Determine the [X, Y] coordinate at the center of the cell enclosing the given text.  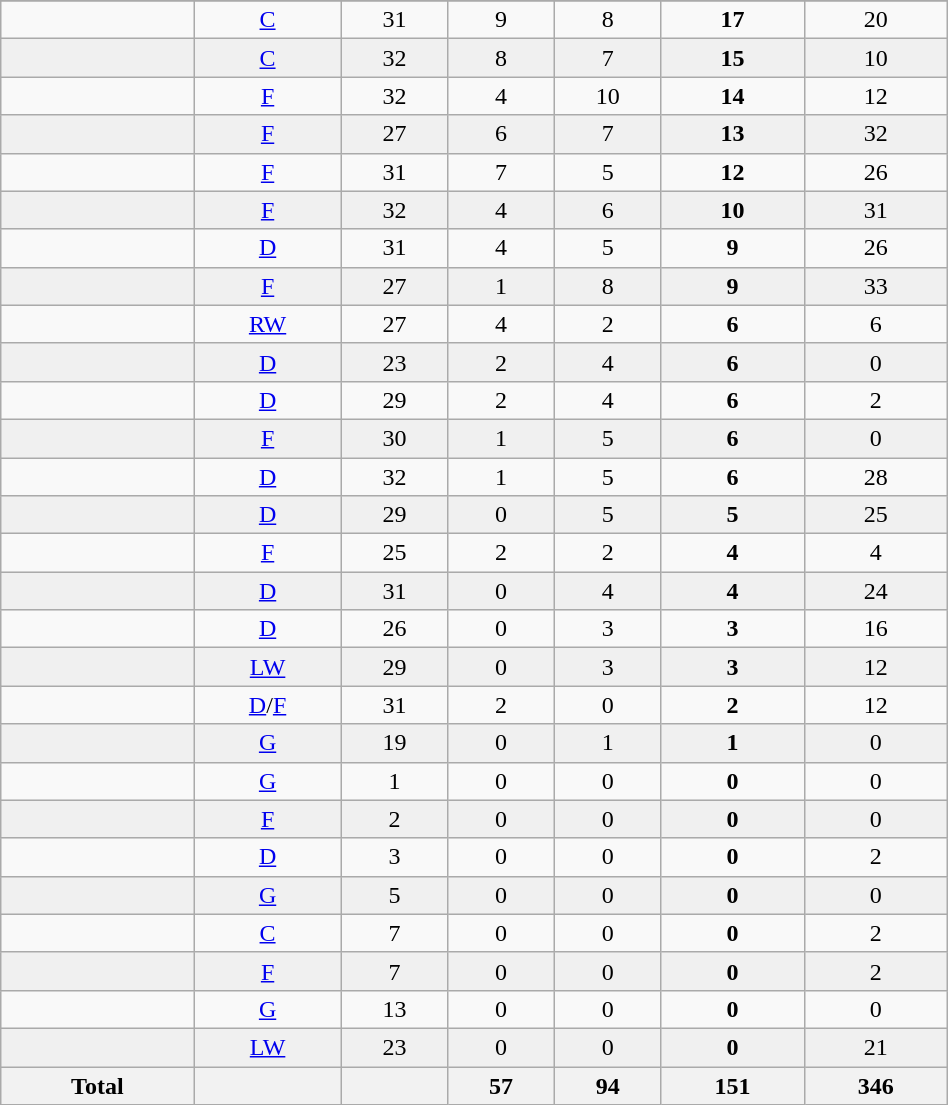
57 [502, 1085]
94 [608, 1085]
D/F [268, 705]
21 [876, 1047]
14 [732, 96]
17 [732, 20]
151 [732, 1085]
RW [268, 324]
30 [394, 438]
28 [876, 477]
24 [876, 591]
15 [732, 58]
19 [394, 743]
33 [876, 286]
346 [876, 1085]
16 [876, 629]
Total [98, 1085]
20 [876, 20]
